For the text-containing cell, return its midpoint in [X, Y] coordinate format. 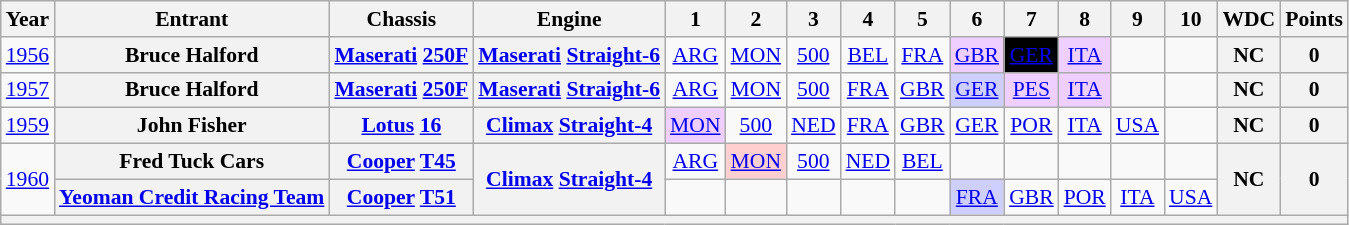
1960 [28, 180]
Entrant [192, 19]
1 [696, 19]
Cooper T45 [401, 162]
Year [28, 19]
9 [1138, 19]
1956 [28, 55]
Fred Tuck Cars [192, 162]
John Fisher [192, 126]
1959 [28, 126]
Chassis [401, 19]
Yeoman Credit Racing Team [192, 197]
Points [1314, 19]
Engine [569, 19]
5 [922, 19]
10 [1190, 19]
2 [756, 19]
WDC [1248, 19]
6 [978, 19]
4 [868, 19]
Lotus 16 [401, 126]
1957 [28, 90]
7 [1032, 19]
3 [813, 19]
PES [1032, 90]
8 [1085, 19]
Cooper T51 [401, 197]
